Detect which cell encompasses the target text, then output its [x, y] center coordinate. 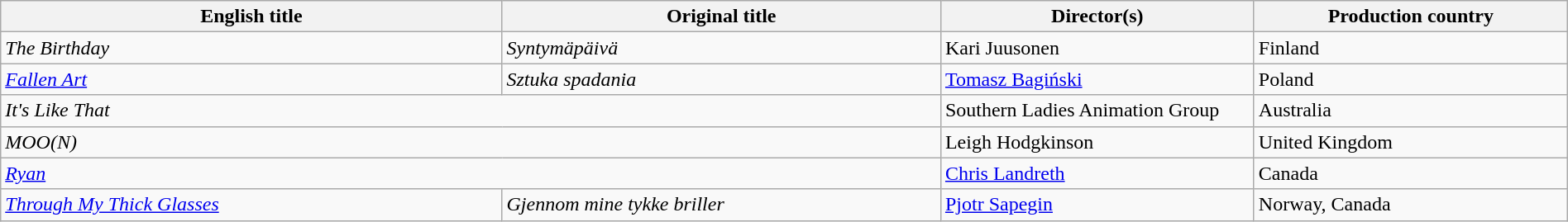
Leigh Hodgkinson [1097, 142]
Kari Juusonen [1097, 48]
Chris Landreth [1097, 173]
Through My Thick Glasses [251, 205]
Pjotr Sapegin [1097, 205]
Tomasz Bagiński [1097, 79]
Norway, Canada [1411, 205]
Ryan [471, 173]
MOO(N) [471, 142]
Australia [1411, 111]
United Kingdom [1411, 142]
The Birthday [251, 48]
English title [251, 17]
Sztuka spadania [721, 79]
Production country [1411, 17]
Fallen Art [251, 79]
Syntymäpäivä [721, 48]
Gjennom mine tykke briller [721, 205]
Southern Ladies Animation Group [1097, 111]
It's Like That [471, 111]
Original title [721, 17]
Director(s) [1097, 17]
Poland [1411, 79]
Finland [1411, 48]
Canada [1411, 173]
